From the cell containing the given text, extract its center point as (x, y) coordinate. 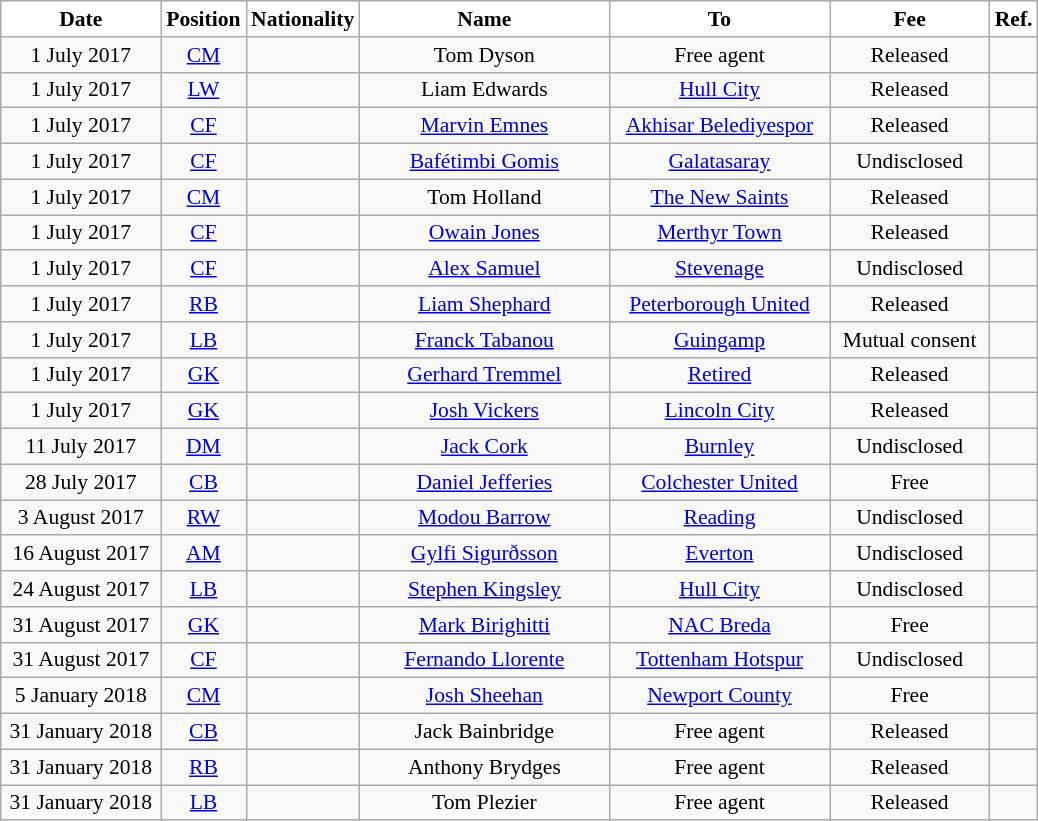
Gylfi Sigurðsson (484, 554)
Stevenage (719, 269)
Ref. (1014, 19)
LW (204, 90)
16 August 2017 (81, 554)
Peterborough United (719, 304)
DM (204, 447)
Newport County (719, 696)
Marvin Emnes (484, 126)
Anthony Brydges (484, 767)
Josh Sheehan (484, 696)
Franck Tabanou (484, 340)
RW (204, 518)
To (719, 19)
AM (204, 554)
11 July 2017 (81, 447)
Everton (719, 554)
Guingamp (719, 340)
Colchester United (719, 482)
Fernando Llorente (484, 660)
Owain Jones (484, 233)
Tom Holland (484, 197)
Akhisar Belediyespor (719, 126)
Liam Shephard (484, 304)
3 August 2017 (81, 518)
Liam Edwards (484, 90)
Jack Cork (484, 447)
24 August 2017 (81, 589)
Galatasaray (719, 162)
Bafétimbi Gomis (484, 162)
Date (81, 19)
Retired (719, 375)
Position (204, 19)
Burnley (719, 447)
Reading (719, 518)
Modou Barrow (484, 518)
Jack Bainbridge (484, 732)
Name (484, 19)
Stephen Kingsley (484, 589)
Nationality (302, 19)
Daniel Jefferies (484, 482)
Tottenham Hotspur (719, 660)
Merthyr Town (719, 233)
Lincoln City (719, 411)
Fee (910, 19)
The New Saints (719, 197)
Alex Samuel (484, 269)
NAC Breda (719, 625)
Tom Plezier (484, 803)
Mark Birighitti (484, 625)
Tom Dyson (484, 55)
Mutual consent (910, 340)
5 January 2018 (81, 696)
28 July 2017 (81, 482)
Josh Vickers (484, 411)
Gerhard Tremmel (484, 375)
